Detect which cell encompasses the target text, then output its (X, Y) center coordinate. 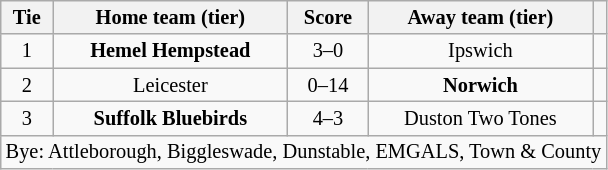
2 (27, 85)
Norwich (480, 85)
Ipswich (480, 51)
Leicester (170, 85)
Hemel Hempstead (170, 51)
4–3 (328, 118)
0–14 (328, 85)
Suffolk Bluebirds (170, 118)
3 (27, 118)
1 (27, 51)
Home team (tier) (170, 17)
3–0 (328, 51)
Tie (27, 17)
Duston Two Tones (480, 118)
Bye: Attleborough, Biggleswade, Dunstable, EMGALS, Town & County (304, 152)
Away team (tier) (480, 17)
Score (328, 17)
